Scan for the cell matching the given text and deliver its [x, y] coordinate at center. 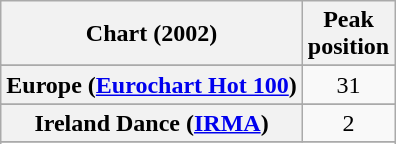
Ireland Dance (IRMA) [152, 123]
Europe (Eurochart Hot 100) [152, 85]
31 [348, 85]
Chart (2002) [152, 34]
2 [348, 123]
Peakposition [348, 34]
